Search for the cell housing the specified text and yield its (X, Y) center coordinate. 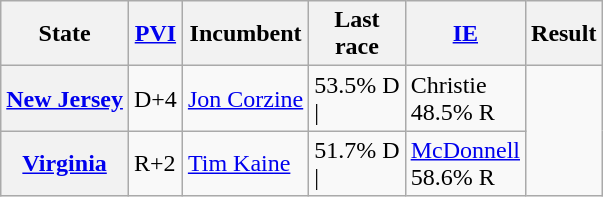
51.7% D| (357, 164)
R+2 (155, 164)
Tim Kaine (245, 164)
McDonnell 58.6% R (465, 164)
Lastrace (357, 34)
PVI (155, 34)
Virginia (65, 164)
Result (564, 34)
IE (465, 34)
Incumbent (245, 34)
53.5% D| (357, 98)
D+4 (155, 98)
New Jersey (65, 98)
Jon Corzine (245, 98)
Christie48.5% R (465, 98)
State (65, 34)
